Identify which cell holds the provided text, then report its (X, Y) central coordinate. 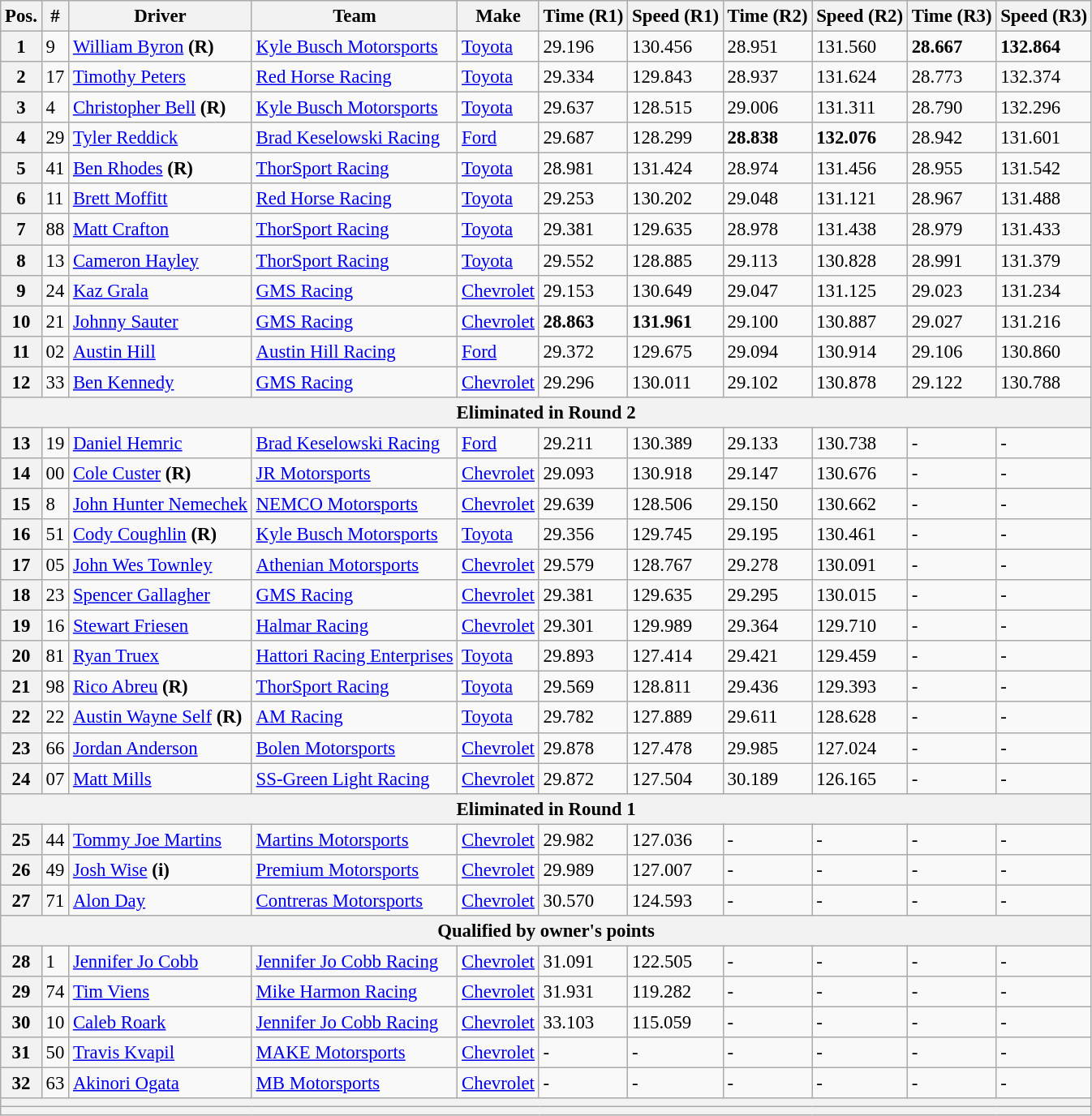
29.253 (583, 199)
Ben Rhodes (R) (161, 169)
2 (21, 77)
29.569 (583, 687)
29.356 (583, 534)
130.202 (676, 199)
29.878 (583, 748)
129.459 (860, 656)
88 (55, 230)
29.552 (583, 260)
28.667 (952, 47)
Austin Wayne Self (R) (161, 718)
Mike Harmon Racing (355, 992)
Josh Wise (i) (161, 870)
27 (21, 900)
John Wes Townley (161, 565)
Caleb Roark (161, 1023)
29.195 (767, 534)
Hattori Racing Enterprises (355, 656)
MAKE Motorsports (355, 1053)
128.811 (676, 687)
130.738 (860, 443)
Speed (R3) (1044, 16)
66 (55, 748)
30 (21, 1023)
14 (21, 474)
129.745 (676, 534)
127.478 (676, 748)
130.887 (860, 321)
127.036 (676, 839)
00 (55, 474)
29.023 (952, 290)
Tyler Reddick (161, 138)
130.091 (860, 565)
29.113 (767, 260)
Matt Mills (161, 779)
128.767 (676, 565)
131.125 (860, 290)
132.864 (1044, 47)
29.982 (583, 839)
12 (21, 382)
28.951 (767, 47)
28.974 (767, 169)
127.504 (676, 779)
Driver (161, 16)
130.015 (860, 595)
129.393 (860, 687)
131.961 (676, 321)
122.505 (676, 961)
128.885 (676, 260)
15 (21, 504)
29.296 (583, 382)
29.639 (583, 504)
41 (55, 169)
NEMCO Motorsports (355, 504)
129.675 (676, 351)
Matt Crafton (161, 230)
50 (55, 1053)
127.024 (860, 748)
Akinori Ogata (161, 1084)
32 (21, 1084)
130.878 (860, 382)
29.150 (767, 504)
Spencer Gallagher (161, 595)
Qualified by owner's points (547, 931)
Kaz Grala (161, 290)
29.006 (767, 108)
124.593 (676, 900)
74 (55, 992)
130.456 (676, 47)
Contreras Motorsports (355, 900)
Brett Moffitt (161, 199)
02 (55, 351)
07 (55, 779)
Bolen Motorsports (355, 748)
Eliminated in Round 2 (547, 413)
25 (21, 839)
28.863 (583, 321)
131.438 (860, 230)
49 (55, 870)
Ben Kennedy (161, 382)
115.059 (676, 1023)
131.234 (1044, 290)
131.624 (860, 77)
Christopher Bell (R) (161, 108)
130.011 (676, 382)
29.093 (583, 474)
130.389 (676, 443)
7 (21, 230)
Travis Kvapil (161, 1053)
Time (R3) (952, 16)
131.216 (1044, 321)
Cody Coughlin (R) (161, 534)
29.611 (767, 718)
Time (R1) (583, 16)
29.147 (767, 474)
28.978 (767, 230)
Halmar Racing (355, 626)
29.106 (952, 351)
28.773 (952, 77)
31 (21, 1053)
Eliminated in Round 1 (547, 809)
30.189 (767, 779)
26 (21, 870)
Johnny Sauter (161, 321)
MB Motorsports (355, 1084)
131.121 (860, 199)
132.296 (1044, 108)
128.506 (676, 504)
Jennifer Jo Cobb (161, 961)
3 (21, 108)
Time (R2) (767, 16)
131.542 (1044, 169)
28.838 (767, 138)
71 (55, 900)
29.211 (583, 443)
130.649 (676, 290)
Austin Hill (161, 351)
130.918 (676, 474)
130.788 (1044, 382)
28.955 (952, 169)
Timothy Peters (161, 77)
119.282 (676, 992)
29.295 (767, 595)
29.687 (583, 138)
131.424 (676, 169)
Speed (R2) (860, 16)
29.100 (767, 321)
Premium Motorsports (355, 870)
30.570 (583, 900)
JR Motorsports (355, 474)
31.091 (583, 961)
33 (55, 382)
29.133 (767, 443)
28.979 (952, 230)
Martins Motorsports (355, 839)
29.196 (583, 47)
130.662 (860, 504)
AM Racing (355, 718)
05 (55, 565)
Speed (R1) (676, 16)
130.860 (1044, 351)
29.872 (583, 779)
44 (55, 839)
131.433 (1044, 230)
29.985 (767, 748)
# (55, 16)
Pos. (21, 16)
63 (55, 1084)
Austin Hill Racing (355, 351)
29.782 (583, 718)
29.893 (583, 656)
29.048 (767, 199)
131.456 (860, 169)
127.414 (676, 656)
131.560 (860, 47)
29.421 (767, 656)
28.981 (583, 169)
Daniel Hemric (161, 443)
28.991 (952, 260)
28 (21, 961)
29.334 (583, 77)
Make (498, 16)
129.989 (676, 626)
126.165 (860, 779)
29.122 (952, 382)
29.102 (767, 382)
28.937 (767, 77)
131.601 (1044, 138)
29.989 (583, 870)
51 (55, 534)
130.914 (860, 351)
Ryan Truex (161, 656)
29.027 (952, 321)
20 (21, 656)
6 (21, 199)
130.676 (860, 474)
Cole Custer (R) (161, 474)
128.299 (676, 138)
127.007 (676, 870)
28.942 (952, 138)
5 (21, 169)
Team (355, 16)
Tommy Joe Martins (161, 839)
129.710 (860, 626)
132.374 (1044, 77)
130.828 (860, 260)
131.311 (860, 108)
18 (21, 595)
Athenian Motorsports (355, 565)
Tim Viens (161, 992)
29.094 (767, 351)
131.379 (1044, 260)
Cameron Hayley (161, 260)
98 (55, 687)
128.515 (676, 108)
29.301 (583, 626)
28.967 (952, 199)
132.076 (860, 138)
29.153 (583, 290)
131.488 (1044, 199)
28.790 (952, 108)
29.278 (767, 565)
29.637 (583, 108)
128.628 (860, 718)
SS-Green Light Racing (355, 779)
29.372 (583, 351)
127.889 (676, 718)
29.579 (583, 565)
29.364 (767, 626)
Rico Abreu (R) (161, 687)
Jordan Anderson (161, 748)
130.461 (860, 534)
Stewart Friesen (161, 626)
31.931 (583, 992)
29.047 (767, 290)
129.843 (676, 77)
John Hunter Nemechek (161, 504)
33.103 (583, 1023)
Alon Day (161, 900)
81 (55, 656)
29.436 (767, 687)
William Byron (R) (161, 47)
